Locate the cell with the specified text and output its [X, Y] center coordinate. 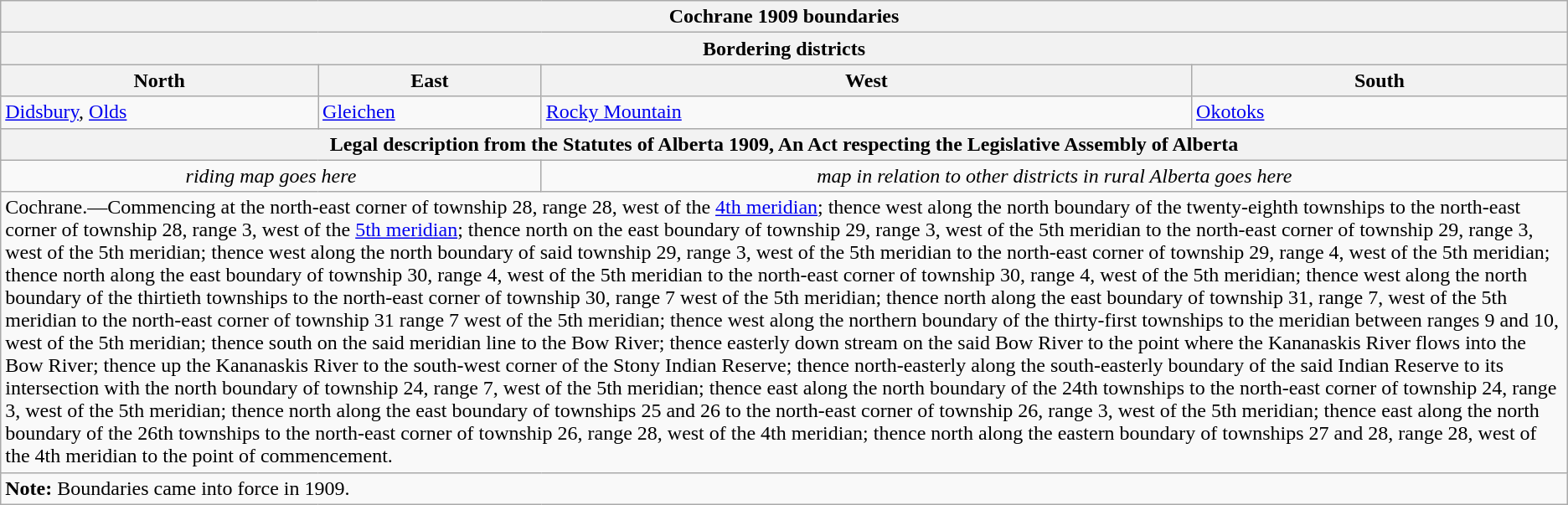
West [866, 80]
Legal description from the Statutes of Alberta 1909, An Act respecting the Legislative Assembly of Alberta [784, 144]
Cochrane 1909 boundaries [784, 17]
Gleichen [431, 112]
map in relation to other districts in rural Alberta goes here [1054, 176]
riding map goes here [271, 176]
South [1380, 80]
Didsbury, Olds [159, 112]
Bordering districts [784, 49]
Note: Boundaries came into force in 1909. [784, 488]
East [431, 80]
Okotoks [1380, 112]
North [159, 80]
Rocky Mountain [866, 112]
